Return the [X, Y] coordinate for the center point of the cell that contains the specified text.  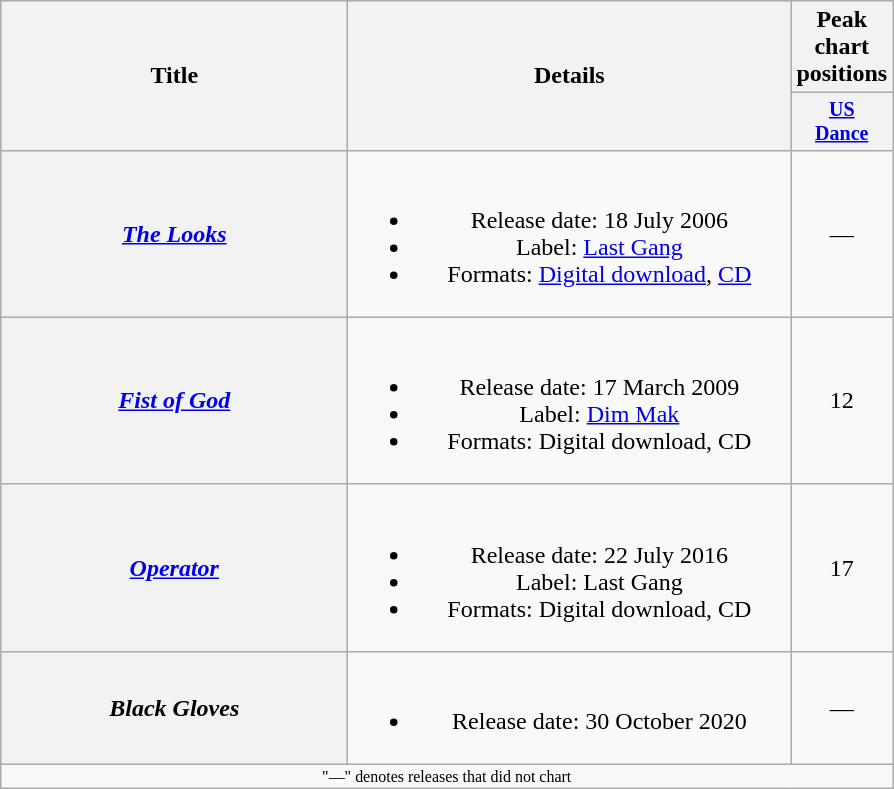
Peak chart positions [842, 47]
Fist of God [174, 400]
Release date: 18 July 2006Label: Last GangFormats: Digital download, CD [570, 234]
The Looks [174, 234]
17 [842, 568]
Details [570, 76]
Release date: 30 October 2020 [570, 708]
USDance [842, 122]
Release date: 22 July 2016Label: Last GangFormats: Digital download, CD [570, 568]
"—" denotes releases that did not chart [447, 777]
Operator [174, 568]
Black Gloves [174, 708]
12 [842, 400]
Title [174, 76]
Release date: 17 March 2009Label: Dim MakFormats: Digital download, CD [570, 400]
